Determine the [x, y] coordinate at the center of the cell enclosing the given text.  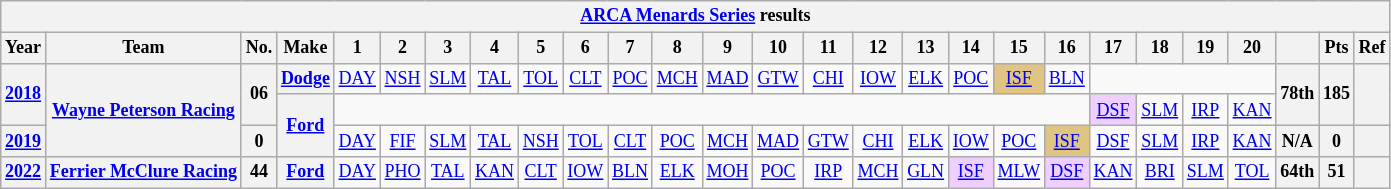
Year [24, 48]
2 [402, 48]
19 [1206, 48]
Dodge [306, 78]
64th [1298, 172]
N/A [1298, 140]
2018 [24, 94]
3 [448, 48]
17 [1113, 48]
1 [357, 48]
Wayne Peterson Racing [143, 110]
8 [677, 48]
GLN [926, 172]
44 [258, 172]
15 [1018, 48]
MOH [728, 172]
Ferrier McClure Racing [143, 172]
12 [878, 48]
13 [926, 48]
5 [540, 48]
4 [495, 48]
BRI [1160, 172]
16 [1066, 48]
9 [728, 48]
11 [828, 48]
10 [778, 48]
Make [306, 48]
7 [630, 48]
Ref [1372, 48]
78th [1298, 94]
Pts [1337, 48]
185 [1337, 94]
20 [1252, 48]
2019 [24, 140]
FIF [402, 140]
ARCA Menards Series results [696, 16]
6 [586, 48]
14 [970, 48]
Team [143, 48]
No. [258, 48]
2022 [24, 172]
18 [1160, 48]
06 [258, 94]
51 [1337, 172]
PHO [402, 172]
MLW [1018, 172]
